Extract the [x, y] coordinate from the center of the cell holding the provided text.  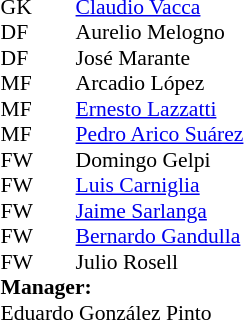
Luis Carniglia [160, 185]
José Marante [160, 58]
Bernardo Gandulla [160, 237]
Pedro Arico Suárez [160, 135]
Domingo Gelpi [160, 160]
Aurelio Melogno [160, 33]
Manager: [122, 287]
Jaime Sarlanga [160, 211]
Julio Rosell [160, 262]
Ernesto Lazzatti [160, 109]
Arcadio López [160, 83]
